From the cell containing the given text, extract its center point as [X, Y] coordinate. 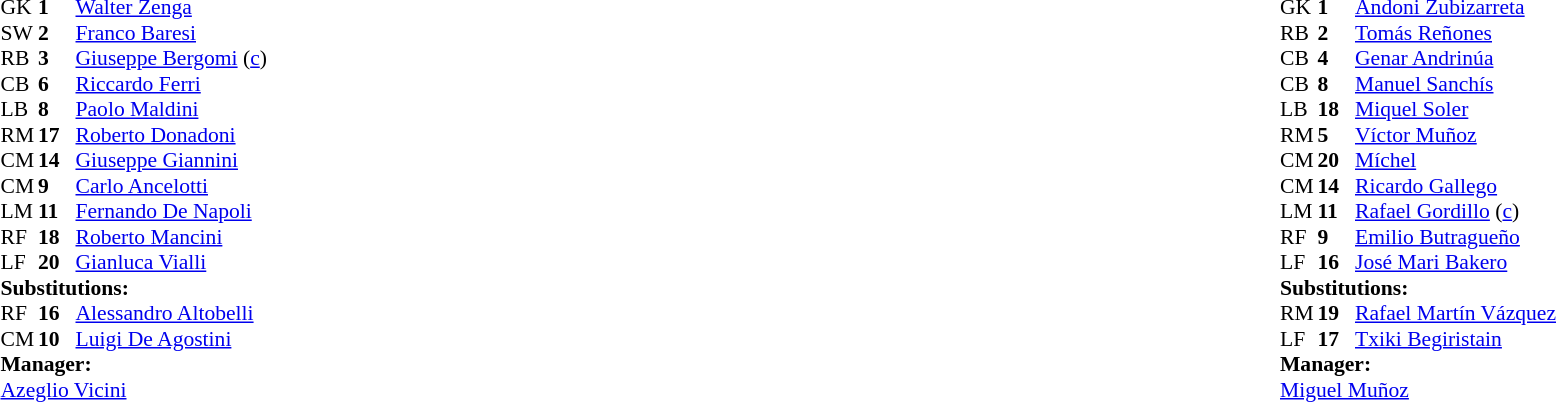
Emilio Butragueño [1456, 237]
6 [57, 84]
Víctor Muñoz [1456, 135]
Paolo Maldini [172, 109]
Giuseppe Bergomi (c) [172, 59]
Franco Baresi [172, 33]
Miquel Soler [1456, 109]
Luigi De Agostini [172, 339]
Fernando De Napoli [172, 211]
Míchel [1456, 161]
Genar Andrinúa [1456, 59]
19 [1337, 313]
Roberto Donadoni [172, 135]
Rafael Martín Vázquez [1456, 313]
SW [19, 33]
4 [1337, 59]
3 [57, 59]
Rafael Gordillo (c) [1456, 211]
Tomás Reñones [1456, 33]
Giuseppe Giannini [172, 161]
José Mari Bakero [1456, 263]
5 [1337, 135]
10 [57, 339]
Carlo Ancelotti [172, 186]
Ricardo Gallego [1456, 186]
Gianluca Vialli [172, 263]
Alessandro Altobelli [172, 313]
Txiki Begiristain [1456, 339]
Riccardo Ferri [172, 84]
Manuel Sanchís [1456, 84]
Roberto Mancini [172, 237]
